Locate the cell with the specified text and output its [x, y] center coordinate. 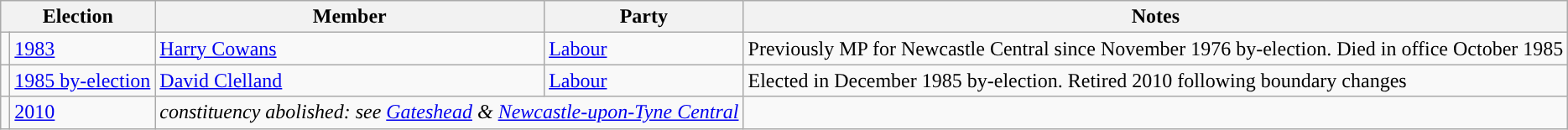
Harry Cowans [350, 49]
constituency abolished: see Gateshead & Newcastle-upon-Tyne Central [450, 112]
Member [350, 17]
Party [644, 17]
Election [78, 17]
Previously MP for Newcastle Central since November 1976 by-election. Died in office October 1985 [1156, 49]
Elected in December 1985 by-election. Retired 2010 following boundary changes [1156, 81]
Notes [1156, 17]
2010 [82, 112]
1983 [82, 49]
1985 by-election [82, 81]
David Clelland [350, 81]
